Search for the cell housing the specified text and yield its [X, Y] center coordinate. 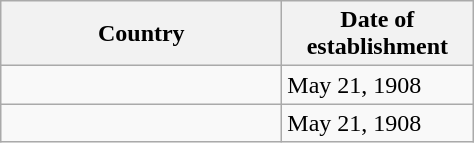
Country [142, 34]
Date of establishment [378, 34]
